Return [x, y] of the center of cell containing provided text 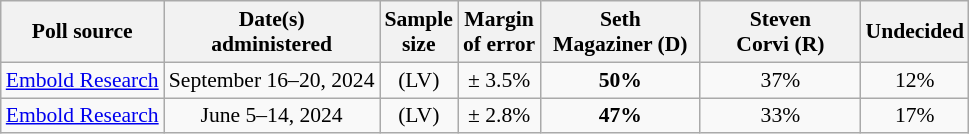
Marginof error [499, 32]
47% [620, 116]
50% [620, 80]
StevenCorvi (R) [780, 32]
Poll source [82, 32]
Undecided [914, 32]
± 3.5% [499, 80]
Date(s)administered [272, 32]
12% [914, 80]
17% [914, 116]
Samplesize [419, 32]
37% [780, 80]
± 2.8% [499, 116]
September 16–20, 2024 [272, 80]
33% [780, 116]
June 5–14, 2024 [272, 116]
SethMagaziner (D) [620, 32]
